Detect which cell encompasses the target text, then output its [x, y] center coordinate. 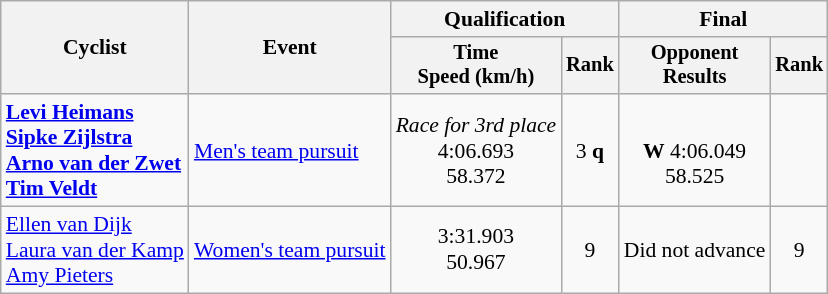
OpponentResults [695, 66]
Levi HeimansSipke ZijlstraArno van der ZwetTim Veldt [95, 150]
Women's team pursuit [290, 250]
Final [724, 19]
Ellen van DijkLaura van der KampAmy Pieters [95, 250]
W 4:06.04958.525 [695, 150]
Did not advance [695, 250]
TimeSpeed (km/h) [476, 66]
Cyclist [95, 48]
Race for 3rd place4:06.69358.372 [476, 150]
Men's team pursuit [290, 150]
3:31.90350.967 [476, 250]
3 q [590, 150]
Qualification [505, 19]
Event [290, 48]
